For the text-containing cell, return its midpoint in [x, y] coordinate format. 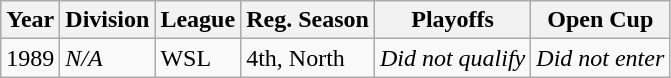
1989 [30, 58]
N/A [108, 58]
Open Cup [600, 20]
Did not qualify [452, 58]
Playoffs [452, 20]
Reg. Season [308, 20]
Did not enter [600, 58]
WSL [198, 58]
4th, North [308, 58]
League [198, 20]
Year [30, 20]
Division [108, 20]
